Provide the [X, Y] coordinate of the cell's center where the given text is located.  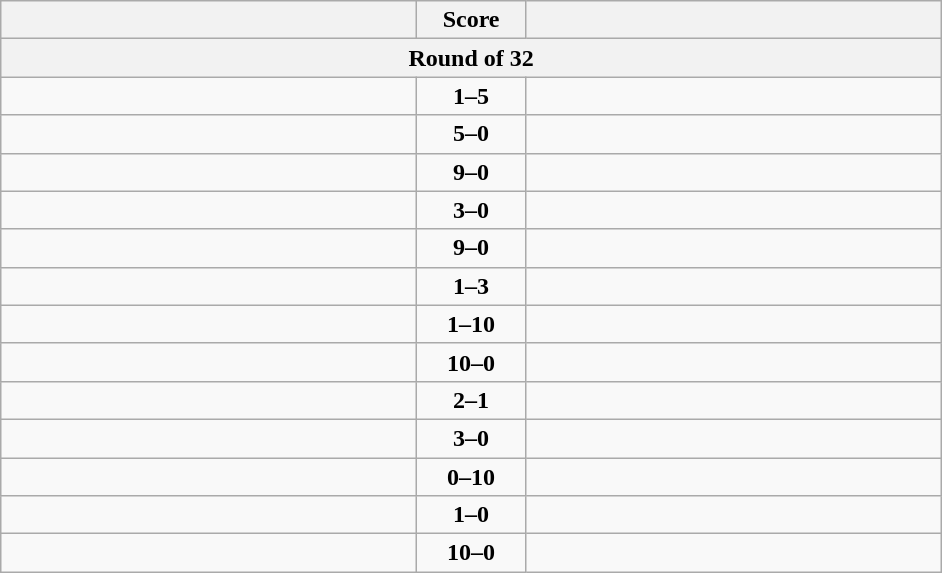
0–10 [472, 477]
5–0 [472, 134]
Score [472, 20]
1–3 [472, 286]
Round of 32 [472, 58]
1–10 [472, 324]
1–0 [472, 515]
2–1 [472, 400]
1–5 [472, 96]
